Return the [x, y] coordinate for the center point of the cell that contains the specified text.  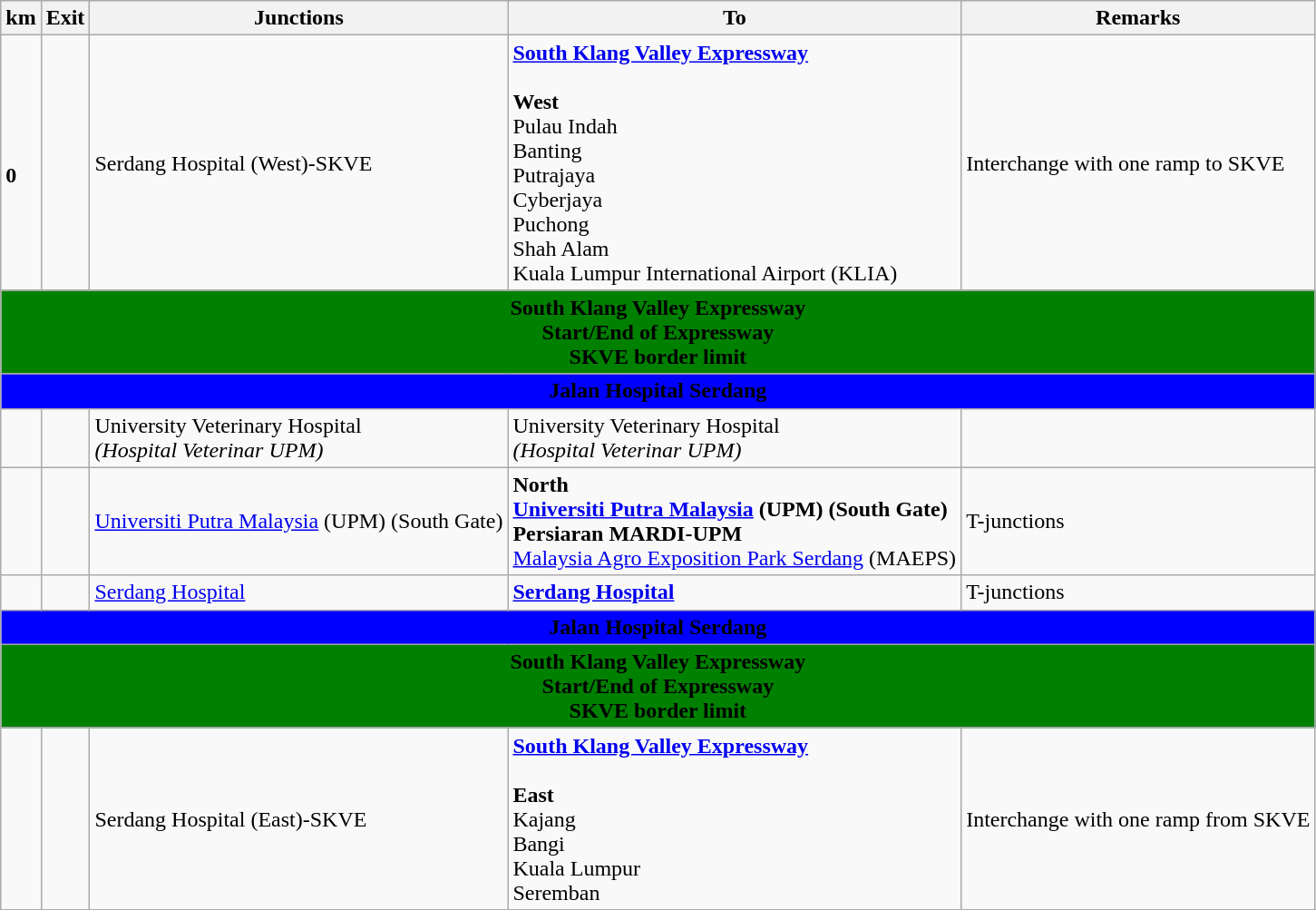
Junctions [299, 18]
South Klang Valley ExpresswayWest Pulau Indah Banting Putrajaya Cyberjaya Puchong Shah Alam Kuala Lumpur International Airport (KLIA) [735, 163]
South Klang Valley ExpresswayEast Kajang Bangi Kuala Lumpur Seremban [735, 818]
Serdang Hospital (West)-SKVE [299, 163]
Exit [65, 18]
0 [21, 163]
Universiti Putra Malaysia (UPM) (South Gate) [299, 521]
Serdang Hospital (East)-SKVE [299, 818]
NorthUniversiti Putra Malaysia (UPM) (South Gate) Persiaran MARDI-UPMMalaysia Agro Exposition Park Serdang (MAEPS) [735, 521]
km [21, 18]
Interchange with one ramp from SKVE [1138, 818]
Remarks [1138, 18]
To [735, 18]
Interchange with one ramp to SKVE [1138, 163]
